Scan for the cell matching the given text and deliver its [X, Y] coordinate at center. 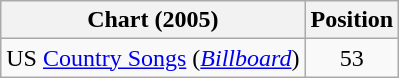
Chart (2005) [153, 20]
Position [352, 20]
US Country Songs (Billboard) [153, 58]
53 [352, 58]
